Locate the cell with the specified text and output its (X, Y) center coordinate. 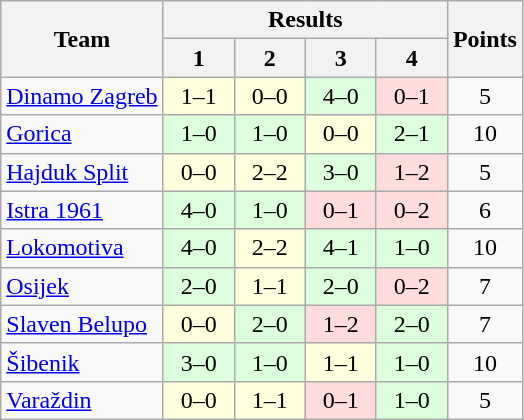
6 (484, 210)
Šibenik (82, 362)
4–1 (340, 248)
Varaždin (82, 400)
Istra 1961 (82, 210)
Osijek (82, 286)
Team (82, 39)
Results (305, 20)
Gorica (82, 134)
Lokomotiva (82, 248)
Dinamo Zagreb (82, 96)
Points (484, 39)
2 (270, 58)
Slaven Belupo (82, 324)
Hajduk Split (82, 172)
1 (198, 58)
2–1 (412, 134)
4 (412, 58)
3 (340, 58)
